For the text-containing cell, return its midpoint in [x, y] coordinate format. 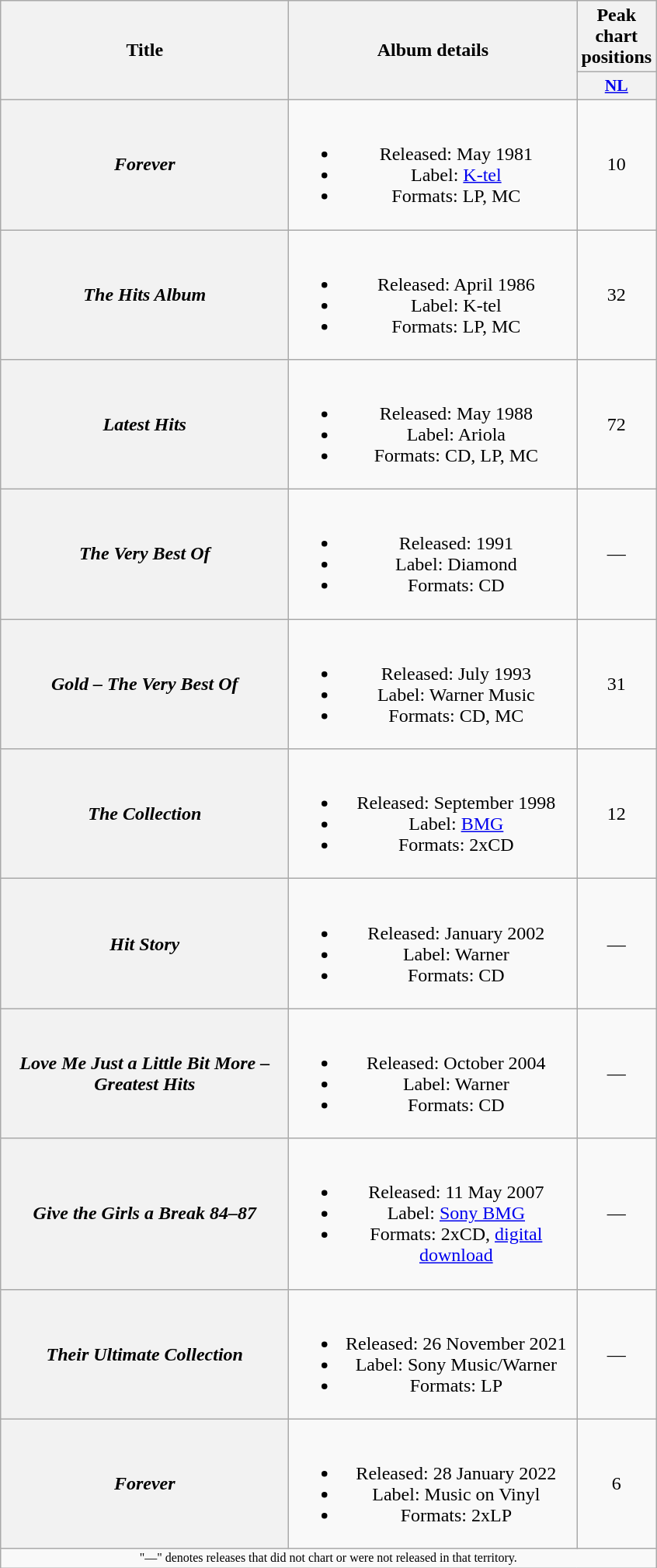
Peak chart positions [617, 37]
Released: October 2004Label: WarnerFormats: CD [433, 1074]
Released: 28 January 2022Label: Music on VinylFormats: 2xLP [433, 1484]
The Collection [144, 814]
Released: 1991Label: DiamondFormats: CD [433, 555]
Give the Girls a Break 84–87 [144, 1214]
Love Me Just a Little Bit More – Greatest Hits [144, 1074]
Released: 26 November 2021Label: Sony Music/WarnerFormats: LP [433, 1354]
Title [144, 51]
Gold – The Very Best Of [144, 684]
Latest Hits [144, 424]
Released: May 1981Label: K-telFormats: LP, MC [433, 165]
Their Ultimate Collection [144, 1354]
Released: September 1998Label: BMGFormats: 2xCD [433, 814]
Released: July 1993Label: Warner MusicFormats: CD, MC [433, 684]
10 [617, 165]
6 [617, 1484]
12 [617, 814]
The Hits Album [144, 295]
The Very Best Of [144, 555]
Released: 11 May 2007Label: Sony BMGFormats: 2xCD, digital download [433, 1214]
NL [617, 86]
Album details [433, 51]
32 [617, 295]
72 [617, 424]
Hit Story [144, 943]
Released: May 1988Label: AriolaFormats: CD, LP, MC [433, 424]
31 [617, 684]
Released: January 2002Label: WarnerFormats: CD [433, 943]
"—" denotes releases that did not chart or were not released in that territory. [328, 1558]
Released: April 1986Label: K-telFormats: LP, MC [433, 295]
